Return the (x, y) coordinate for the center point of the cell that contains the specified text.  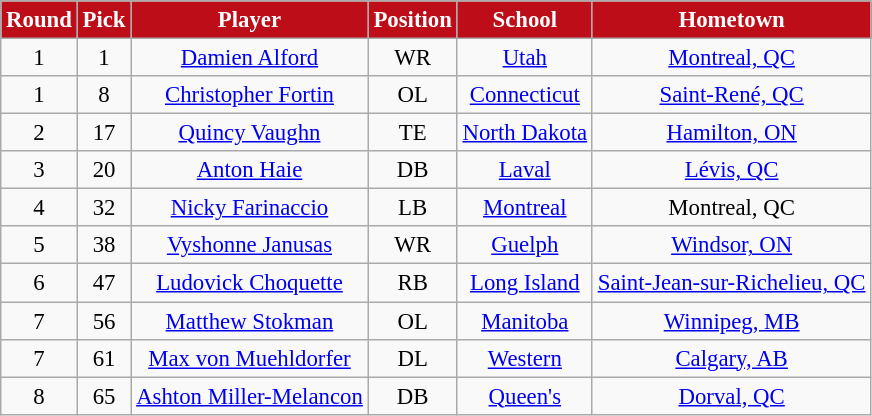
Christopher Fortin (250, 95)
17 (104, 133)
DL (412, 358)
Laval (524, 170)
Position (412, 20)
Lévis, QC (731, 170)
Player (250, 20)
School (524, 20)
Utah (524, 58)
Anton Haie (250, 170)
Quincy Vaughn (250, 133)
Calgary, AB (731, 358)
4 (39, 208)
5 (39, 245)
North Dakota (524, 133)
Hometown (731, 20)
2 (39, 133)
Connecticut (524, 95)
Saint-Jean-sur-Richelieu, QC (731, 283)
3 (39, 170)
Round (39, 20)
Pick (104, 20)
LB (412, 208)
Matthew Stokman (250, 321)
Ludovick Choquette (250, 283)
Western (524, 358)
6 (39, 283)
Max von Muehldorfer (250, 358)
Long Island (524, 283)
Saint-René, QC (731, 95)
32 (104, 208)
Winnipeg, MB (731, 321)
Hamilton, ON (731, 133)
61 (104, 358)
47 (104, 283)
Montreal (524, 208)
20 (104, 170)
Manitoba (524, 321)
TE (412, 133)
Damien Alford (250, 58)
Ashton Miller-Melancon (250, 396)
Dorval, QC (731, 396)
65 (104, 396)
Queen's (524, 396)
Windsor, ON (731, 245)
Vyshonne Janusas (250, 245)
RB (412, 283)
56 (104, 321)
Guelph (524, 245)
Nicky Farinaccio (250, 208)
38 (104, 245)
